Locate the cell with the specified text and output its [X, Y] center coordinate. 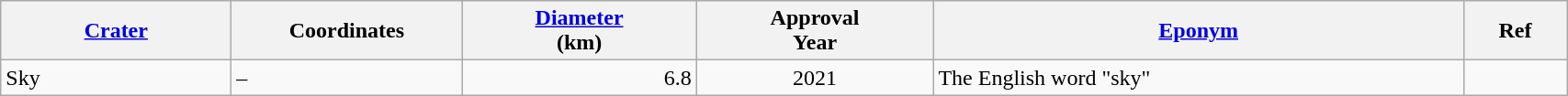
Eponym [1198, 31]
2021 [815, 78]
Ref [1515, 31]
6.8 [579, 78]
Crater [116, 31]
– [347, 78]
Coordinates [347, 31]
Diameter(km) [579, 31]
Sky [116, 78]
The English word "sky" [1198, 78]
ApprovalYear [815, 31]
